Identify which cell holds the provided text, then report its [X, Y] central coordinate. 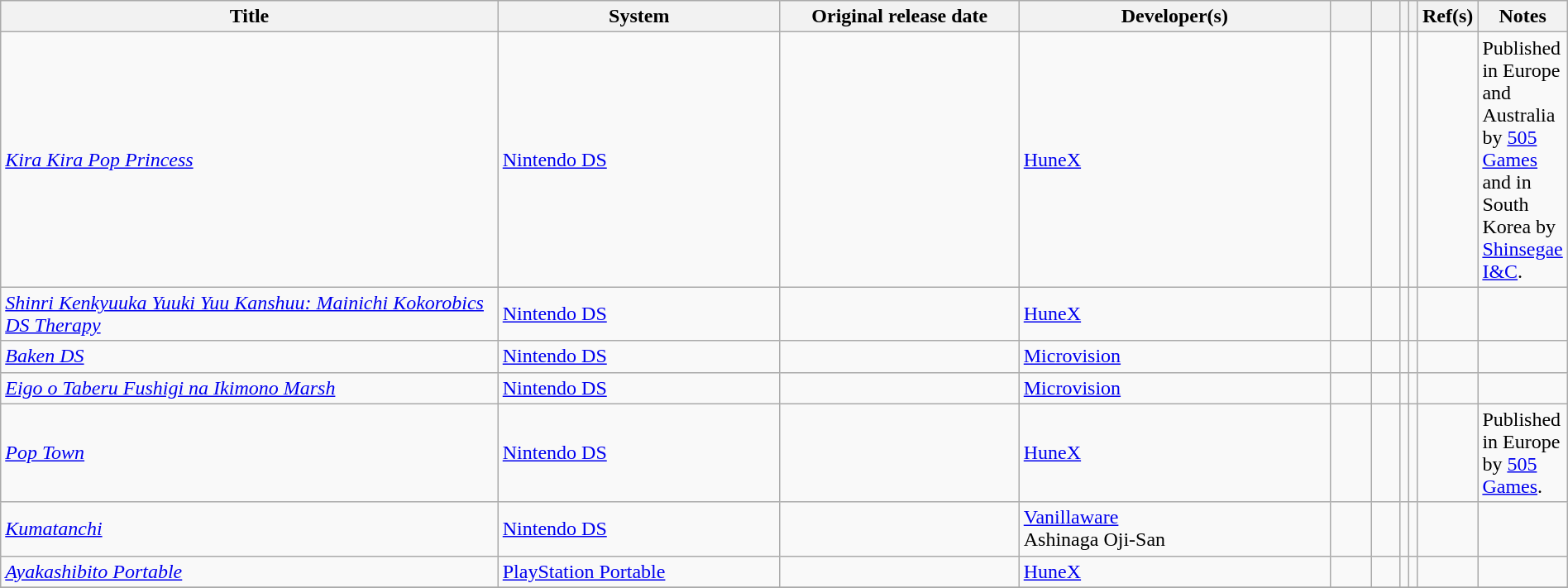
System [638, 17]
Ref(s) [1447, 17]
Original release date [900, 17]
Notes [1523, 17]
VanillawareAshinaga Oji-San [1174, 529]
Shinri Kenkyuuka Yuuki Yuu Kanshuu: Mainichi Kokorobics DS Therapy [250, 314]
Published in Europe by 505 Games. [1523, 453]
Title [250, 17]
PlayStation Portable [638, 571]
Published in Europe and Australia by 505 Games and in South Korea by Shinsegae I&C. [1523, 160]
Kira Kira Pop Princess [250, 160]
Developer(s) [1174, 17]
Kumatanchi [250, 529]
Ayakashibito Portable [250, 571]
Eigo o Taberu Fushigi na Ikimono Marsh [250, 388]
Pop Town [250, 453]
Baken DS [250, 356]
